Pinpoint the cell where the given text exists, returning its (x, y) midpoint coordinate. 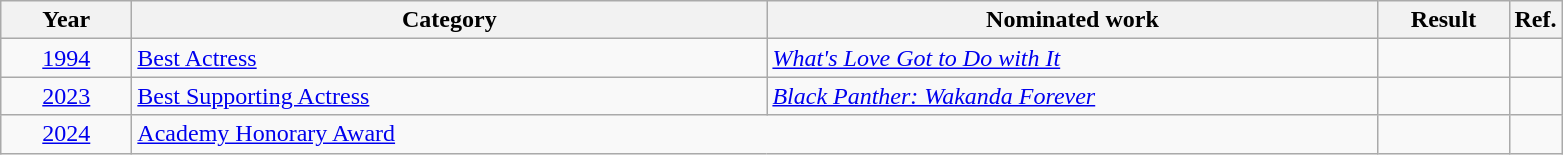
2023 (66, 96)
Academy Honorary Award (755, 134)
Result (1444, 20)
Ref. (1536, 20)
Black Panther: Wakanda Forever (1072, 96)
Nominated work (1072, 20)
Best Supporting Actress (450, 96)
1994 (66, 58)
2024 (66, 134)
Best Actress (450, 58)
Category (450, 20)
Year (66, 20)
What's Love Got to Do with It (1072, 58)
